Output the [x, y] coordinate of the center of the cell containing the given text.  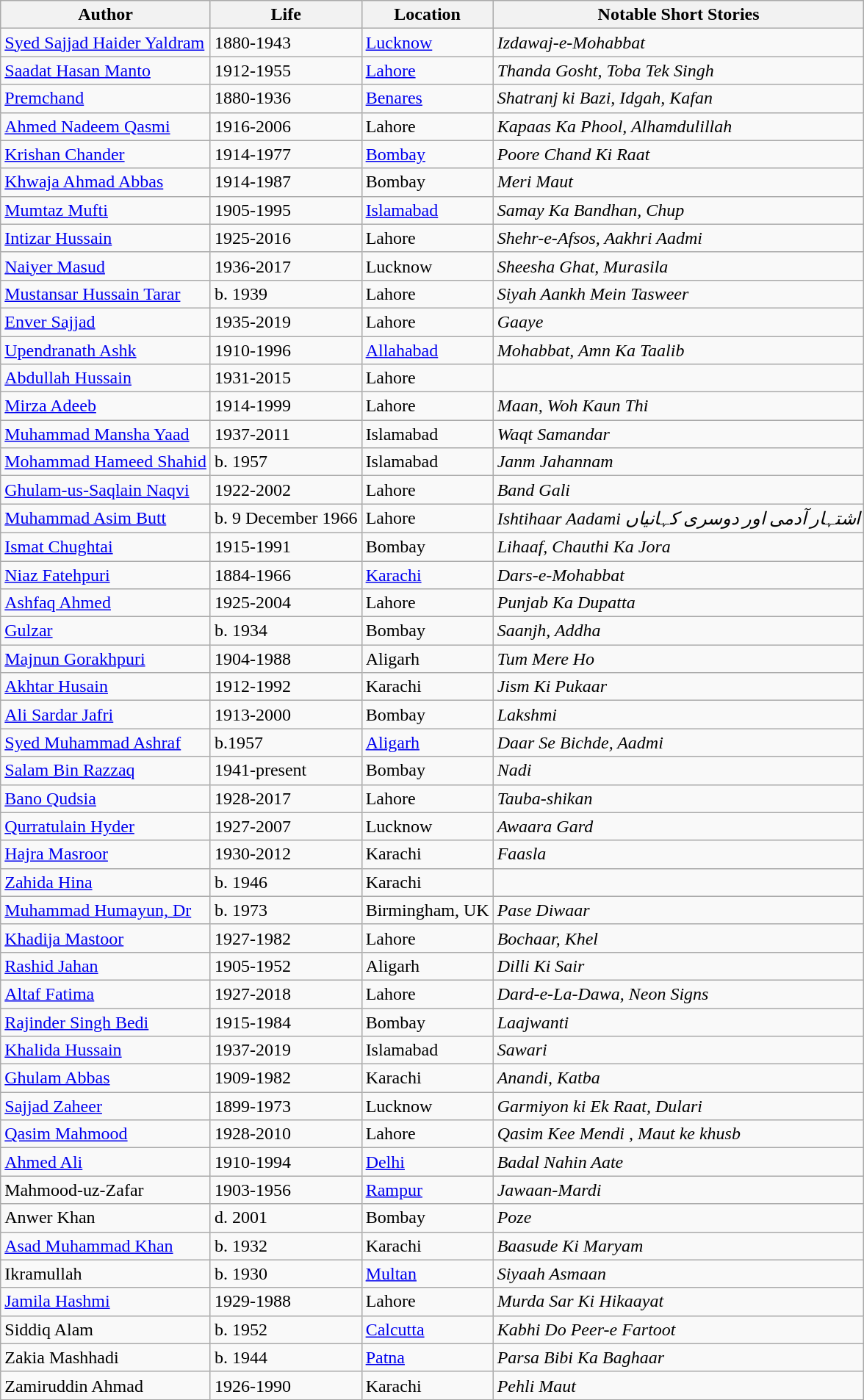
Shehr-e-Afsos, Aakhri Aadmi [679, 238]
Tauba-shikan [679, 798]
Rashid Jahan [106, 966]
b. 9 December 1966 [286, 519]
Krishan Chander [106, 154]
Siddiq Alam [106, 1329]
Allahabad [428, 350]
Mustansar Hussain Tarar [106, 294]
Khalida Hussain [106, 1050]
Faasla [679, 854]
Rajinder Singh Bedi [106, 1022]
Qasim Kee Mendi , Maut ke khusb [679, 1134]
Location [428, 15]
Qurratulain Hyder [106, 826]
1937-2011 [286, 434]
Meri Maut [679, 182]
Poore Chand Ki Raat [679, 154]
b. 1957 [286, 462]
Khadija Mastoor [106, 938]
Ghulam Abbas [106, 1078]
Multan [428, 1274]
Mirza Adeeb [106, 406]
Notable Short Stories [679, 15]
Ahmed Ali [106, 1162]
1927-2018 [286, 994]
Syed Sajjad Haider Yaldram [106, 43]
Janm Jahannam [679, 462]
Pase Diwaar [679, 910]
Muhammad Humayun, Dr [106, 910]
Saadat Hasan Manto [106, 71]
Poze [679, 1218]
1880-1943 [286, 43]
Niaz Fatehpuri [106, 575]
1927-1982 [286, 938]
Abdullah Hussain [106, 378]
1913-2000 [286, 715]
Garmiyon ki Ek Raat, Dulari [679, 1106]
d. 2001 [286, 1218]
Sawari [679, 1050]
1910-1996 [286, 350]
1935-2019 [286, 322]
Dilli Ki Sair [679, 966]
b. 1939 [286, 294]
1941-present [286, 771]
1912-1955 [286, 71]
Author [106, 15]
Ghulam-us-Saqlain Naqvi [106, 490]
Naiyer Masud [106, 266]
Muhammad Mansha Yaad [106, 434]
1915-1991 [286, 546]
Lihaaf, Chauthi Ka Jora [679, 546]
b. 1934 [286, 631]
Calcutta [428, 1329]
Zamiruddin Ahmad [106, 1385]
1925-2016 [286, 238]
Izdawaj-e-Mohabbat [679, 43]
Premchand [106, 98]
Akhtar Husain [106, 687]
1909-1982 [286, 1078]
1929-1988 [286, 1302]
1910-1994 [286, 1162]
1931-2015 [286, 378]
b. 1946 [286, 882]
Upendranath Ashk [106, 350]
Gaaye [679, 322]
Majnun Gorakhpuri [106, 659]
Ikramullah [106, 1274]
Patna [428, 1357]
b.1957 [286, 743]
Salam Bin Razzaq [106, 771]
1880-1936 [286, 98]
Zakia Mashhadi [106, 1357]
1903-1956 [286, 1190]
1904-1988 [286, 659]
Qasim Mahmood [106, 1134]
b. 1932 [286, 1246]
Ismat Chughtai [106, 546]
Parsa Bibi Ka Baghaar [679, 1357]
Ali Sardar Jafri [106, 715]
Kapaas Ka Phool, Alhamdulillah [679, 126]
Benares [428, 98]
Laajwanti [679, 1022]
1912-1992 [286, 687]
1905-1952 [286, 966]
Mumtaz Mufti [106, 210]
Waqt Samandar [679, 434]
Ashfaq Ahmed [106, 603]
1926-1990 [286, 1385]
Asad Muhammad Khan [106, 1246]
1936-2017 [286, 266]
Kabhi Do Peer-e Fartoot [679, 1329]
Intizar Hussain [106, 238]
Maan, Woh Kaun Thi [679, 406]
1928-2017 [286, 798]
1930-2012 [286, 854]
Dard-e-La-Dawa, Neon Signs [679, 994]
1927-2007 [286, 826]
Sajjad Zaheer [106, 1106]
b. 1952 [286, 1329]
1937-2019 [286, 1050]
1915-1984 [286, 1022]
Altaf Fatima [106, 994]
Jism Ki Pukaar [679, 687]
1899-1973 [286, 1106]
1928-2010 [286, 1134]
Mahmood-uz-Zafar [106, 1190]
Murda Sar Ki Hikaayat [679, 1302]
Anandi, Katba [679, 1078]
b. 1944 [286, 1357]
Ahmed Nadeem Qasmi [106, 126]
Ishtihaar Aadami اشتہار آدمی اور دوسری کہانیاں [679, 519]
Siyaah Asmaan [679, 1274]
Rampur [428, 1190]
Samay Ka Bandhan, Chup [679, 210]
Jamila Hashmi [106, 1302]
Hajra Masroor [106, 854]
Enver Sajjad [106, 322]
1884-1966 [286, 575]
Syed Muhammad Ashraf [106, 743]
Badal Nahin Aate [679, 1162]
Sheesha Ghat, Murasila [679, 266]
Jawaan-Mardi [679, 1190]
b. 1930 [286, 1274]
Anwer Khan [106, 1218]
Baasude Ki Maryam [679, 1246]
Life [286, 15]
1916-2006 [286, 126]
Nadi [679, 771]
Birmingham, UK [428, 910]
Bano Qudsia [106, 798]
Dars-e-Mohabbat [679, 575]
Punjab Ka Dupatta [679, 603]
Thanda Gosht, Toba Tek Singh [679, 71]
Delhi [428, 1162]
Tum Mere Ho [679, 659]
Lakshmi [679, 715]
1925-2004 [286, 603]
Zahida Hina [106, 882]
Shatranj ki Bazi, Idgah, Kafan [679, 98]
1922-2002 [286, 490]
b. 1973 [286, 910]
1905-1995 [286, 210]
1914-1999 [286, 406]
Band Gali [679, 490]
Siyah Aankh Mein Tasweer [679, 294]
1914-1987 [286, 182]
Awaara Gard [679, 826]
Saanjh, Addha [679, 631]
Muhammad Asim Butt [106, 519]
Daar Se Bichde, Aadmi [679, 743]
Gulzar [106, 631]
Pehli Maut [679, 1385]
Bochaar, Khel [679, 938]
1914-1977 [286, 154]
Mohabbat, Amn Ka Taalib [679, 350]
Mohammad Hameed Shahid [106, 462]
Khwaja Ahmad Abbas [106, 182]
